From the cell containing the given text, extract its center point as [x, y] coordinate. 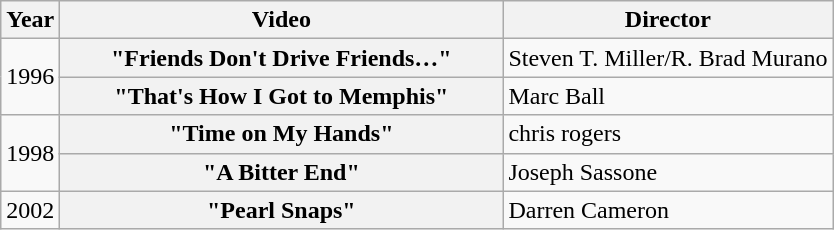
Joseph Sassone [668, 172]
Video [282, 20]
Director [668, 20]
"Pearl Snaps" [282, 210]
1998 [30, 153]
chris rogers [668, 134]
Darren Cameron [668, 210]
"Friends Don't Drive Friends…" [282, 58]
"Time on My Hands" [282, 134]
Steven T. Miller/R. Brad Murano [668, 58]
2002 [30, 210]
"A Bitter End" [282, 172]
Year [30, 20]
Marc Ball [668, 96]
1996 [30, 77]
"That's How I Got to Memphis" [282, 96]
